Return the [X, Y] coordinate for the center point of the cell that contains the specified text.  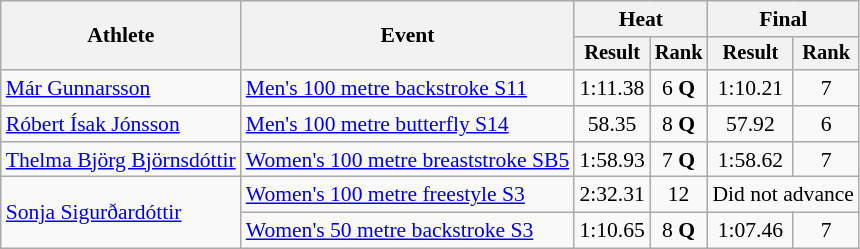
1:58.62 [750, 160]
Thelma Björg Björnsdóttir [121, 160]
Már Gunnarsson [121, 88]
58.35 [612, 124]
1:10.65 [612, 231]
1:10.21 [750, 88]
6 Q [679, 88]
1:58.93 [612, 160]
Men's 100 metre butterfly S14 [408, 124]
Sonja Sigurðardóttir [121, 212]
Event [408, 36]
Men's 100 metre backstroke S11 [408, 88]
Athlete [121, 36]
2:32.31 [612, 195]
7 Q [679, 160]
Did not advance [783, 195]
Final [783, 19]
Women's 100 metre breaststroke SB5 [408, 160]
6 [826, 124]
Róbert Ísak Jónsson [121, 124]
Women's 100 metre freestyle S3 [408, 195]
57.92 [750, 124]
1:07.46 [750, 231]
12 [679, 195]
Heat [640, 19]
1:11.38 [612, 88]
Women's 50 metre backstroke S3 [408, 231]
